For the text-containing cell, return its midpoint in (x, y) coordinate format. 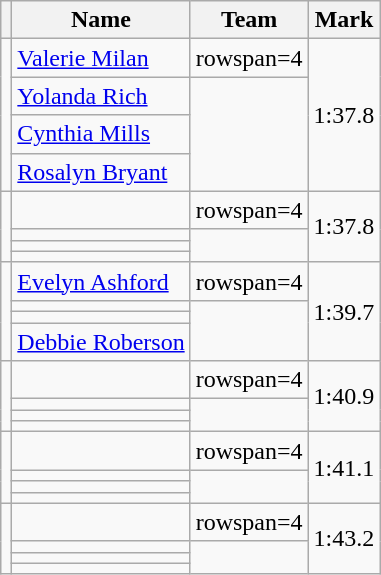
1:41.1 (344, 468)
Mark (344, 20)
Debbie Roberson (101, 341)
Cynthia Mills (101, 134)
1:40.9 (344, 396)
Rosalyn Bryant (101, 172)
Yolanda Rich (101, 96)
Team (249, 20)
Evelyn Ashford (101, 281)
1:43.2 (344, 538)
Name (101, 20)
1:39.7 (344, 311)
Valerie Milan (101, 58)
